Capture the cell that displays the provided text and extract its (X, Y) central coordinate. 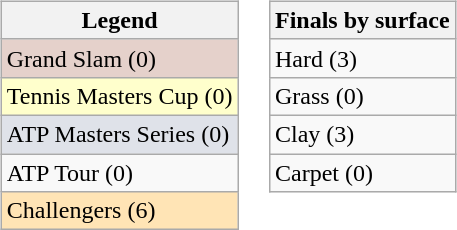
ATP Tour (0) (120, 173)
Legend (120, 20)
Hard (3) (362, 58)
Grass (0) (362, 96)
Finals by surface (362, 20)
ATP Masters Series (0) (120, 134)
Tennis Masters Cup (0) (120, 96)
Challengers (6) (120, 211)
Carpet (0) (362, 173)
Clay (3) (362, 134)
Grand Slam (0) (120, 58)
